Locate the cell with the specified text and output its (x, y) center coordinate. 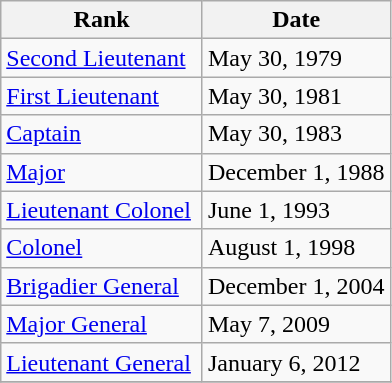
May 30, 1981 (296, 96)
Lieutenant Colonel (102, 210)
December 1, 2004 (296, 286)
January 6, 2012 (296, 362)
Major (102, 172)
Second Lieutenant (102, 58)
Brigadier General (102, 286)
Rank (102, 20)
Date (296, 20)
Major General (102, 324)
First Lieutenant (102, 96)
August 1, 1998 (296, 248)
June 1, 1993 (296, 210)
Captain (102, 134)
Colonel (102, 248)
May 30, 1983 (296, 134)
May 7, 2009 (296, 324)
Lieutenant General (102, 362)
May 30, 1979 (296, 58)
December 1, 1988 (296, 172)
